From the cell containing the given text, extract its center point as (X, Y) coordinate. 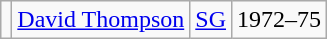
David Thompson (101, 20)
1972–75 (280, 20)
SG (211, 20)
